Output the (X, Y) coordinate of the center of the cell containing the given text.  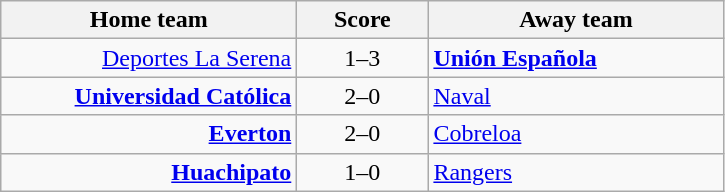
Score (362, 20)
Universidad Católica (149, 96)
Rangers (576, 172)
Deportes La Serena (149, 58)
Huachipato (149, 172)
Unión Española (576, 58)
Cobreloa (576, 134)
Home team (149, 20)
Naval (576, 96)
1–0 (362, 172)
Everton (149, 134)
1–3 (362, 58)
Away team (576, 20)
